Provide the [X, Y] coordinate of the cell's center where the given text is located.  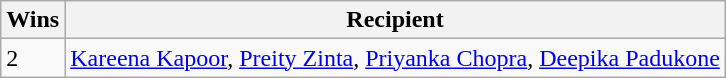
Kareena Kapoor, Preity Zinta, Priyanka Chopra, Deepika Padukone [396, 58]
2 [33, 58]
Recipient [396, 20]
Wins [33, 20]
